Provide the (X, Y) coordinate of the cell's center where the given text is located.  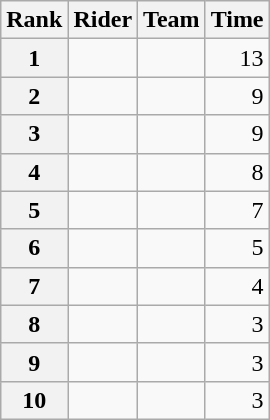
Rank (34, 20)
13 (237, 58)
Rider (103, 20)
Team (172, 20)
Time (237, 20)
10 (34, 400)
2 (34, 96)
1 (34, 58)
6 (34, 248)
